For the text-containing cell, return its midpoint in [X, Y] coordinate format. 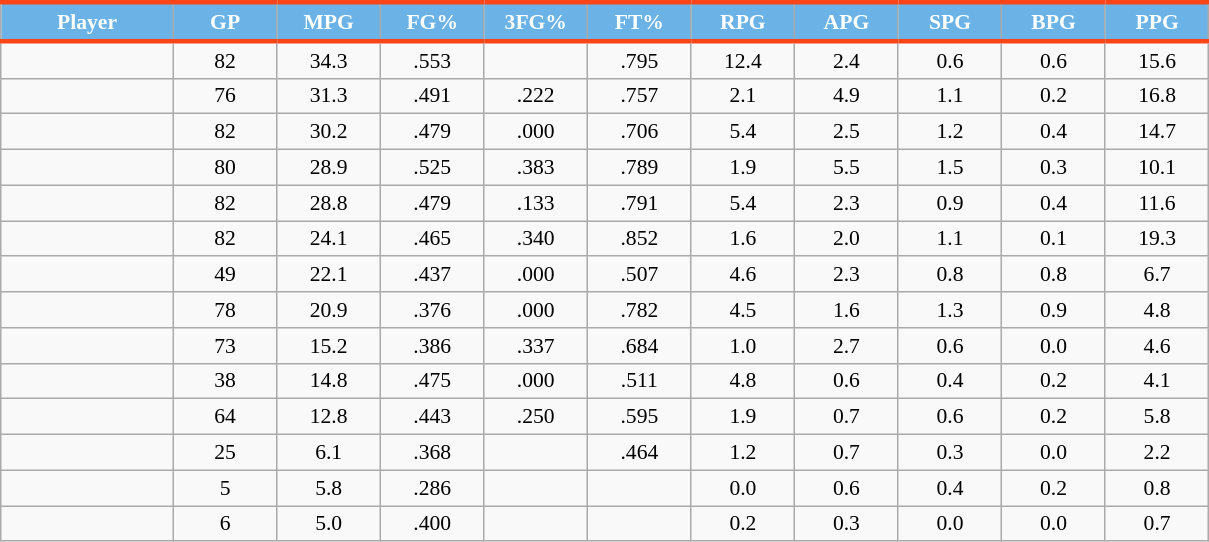
.852 [640, 239]
31.3 [329, 96]
.368 [432, 453]
.383 [536, 168]
BPG [1054, 22]
22.1 [329, 275]
1.0 [743, 346]
64 [225, 417]
.491 [432, 96]
.525 [432, 168]
.286 [432, 488]
.757 [640, 96]
6 [225, 524]
Player [88, 22]
.133 [536, 203]
.250 [536, 417]
MPG [329, 22]
19.3 [1157, 239]
.684 [640, 346]
6.7 [1157, 275]
15.2 [329, 346]
APG [847, 22]
38 [225, 381]
34.3 [329, 60]
80 [225, 168]
15.6 [1157, 60]
.443 [432, 417]
PPG [1157, 22]
5.0 [329, 524]
SPG [950, 22]
2.0 [847, 239]
.340 [536, 239]
2.1 [743, 96]
30.2 [329, 132]
4.1 [1157, 381]
.337 [536, 346]
.437 [432, 275]
1.5 [950, 168]
.222 [536, 96]
14.8 [329, 381]
GP [225, 22]
12.4 [743, 60]
.376 [432, 310]
.464 [640, 453]
0.1 [1054, 239]
FG% [432, 22]
.507 [640, 275]
.386 [432, 346]
2.4 [847, 60]
28.9 [329, 168]
.795 [640, 60]
.511 [640, 381]
24.1 [329, 239]
6.1 [329, 453]
2.2 [1157, 453]
11.6 [1157, 203]
4.9 [847, 96]
76 [225, 96]
.553 [432, 60]
73 [225, 346]
5 [225, 488]
12.8 [329, 417]
5.5 [847, 168]
2.7 [847, 346]
16.8 [1157, 96]
.475 [432, 381]
FT% [640, 22]
25 [225, 453]
.791 [640, 203]
10.1 [1157, 168]
.595 [640, 417]
49 [225, 275]
3FG% [536, 22]
4.5 [743, 310]
2.5 [847, 132]
.789 [640, 168]
28.8 [329, 203]
.400 [432, 524]
14.7 [1157, 132]
RPG [743, 22]
.782 [640, 310]
1.3 [950, 310]
78 [225, 310]
20.9 [329, 310]
.465 [432, 239]
.706 [640, 132]
